Pinpoint the cell where the given text exists, returning its [x, y] midpoint coordinate. 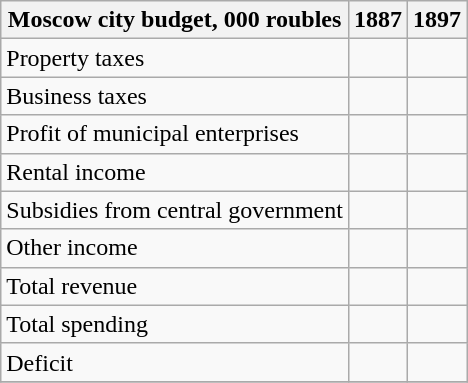
1897 [436, 20]
Business taxes [175, 96]
Rental income [175, 172]
Property taxes [175, 58]
Deficit [175, 362]
Moscow city budget, 000 roubles [175, 20]
Total spending [175, 324]
Other income [175, 248]
Profit of municipal enterprises [175, 134]
1887 [378, 20]
Subsidies from central government [175, 210]
Total revenue [175, 286]
